Capture the cell that displays the provided text and extract its (x, y) central coordinate. 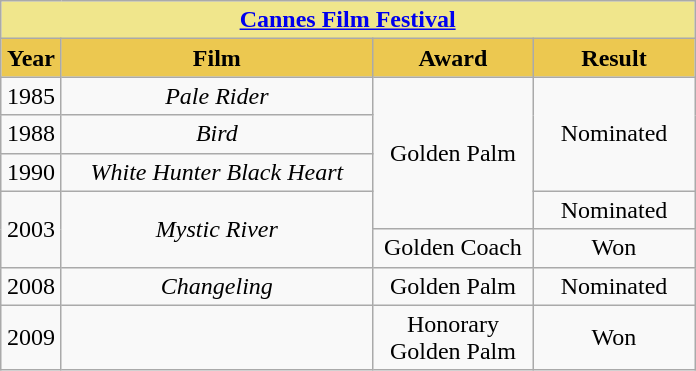
1990 (32, 172)
1985 (32, 96)
Bird (216, 134)
1988 (32, 134)
Result (614, 58)
White Hunter Black Heart (216, 172)
2008 (32, 286)
Honorary Golden Palm (452, 338)
Golden Coach (452, 248)
Cannes Film Festival (348, 20)
Changeling (216, 286)
2003 (32, 229)
Film (216, 58)
Mystic River (216, 229)
2009 (32, 338)
Award (452, 58)
Pale Rider (216, 96)
Year (32, 58)
